Return the [X, Y] coordinate for the center point of the cell that contains the specified text.  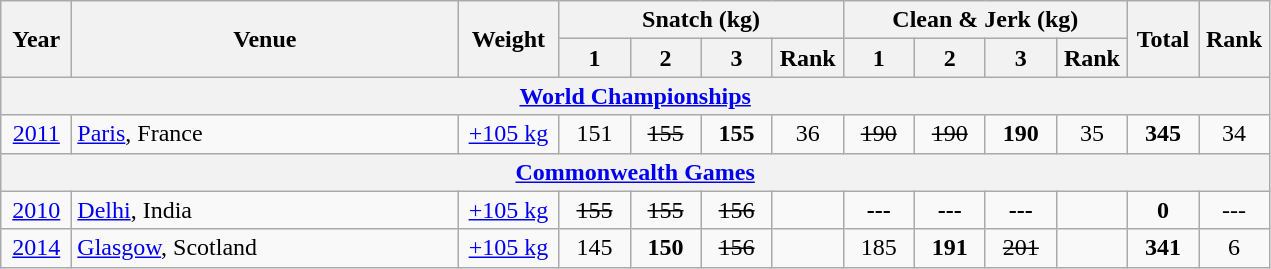
2010 [36, 210]
341 [1162, 248]
Clean & Jerk (kg) [985, 20]
6 [1234, 248]
Weight [508, 39]
150 [666, 248]
World Championships [636, 96]
Glasgow, Scotland [265, 248]
Paris, France [265, 134]
35 [1092, 134]
191 [950, 248]
Snatch (kg) [701, 20]
Delhi, India [265, 210]
2014 [36, 248]
Year [36, 39]
34 [1234, 134]
201 [1020, 248]
145 [594, 248]
Venue [265, 39]
Commonwealth Games [636, 172]
345 [1162, 134]
Total [1162, 39]
0 [1162, 210]
151 [594, 134]
2011 [36, 134]
185 [878, 248]
36 [808, 134]
